Locate the cell with the specified text and output its [x, y] center coordinate. 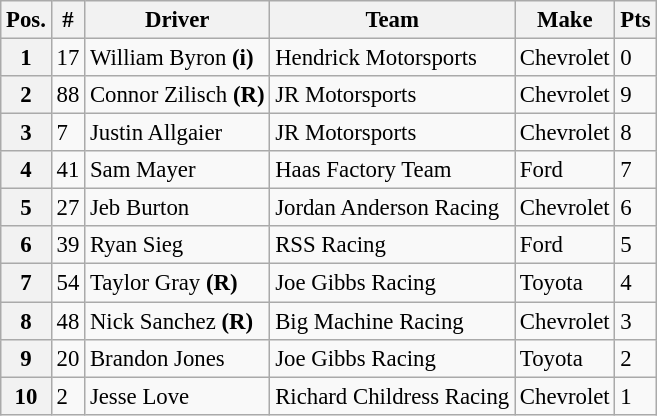
41 [68, 170]
RSS Racing [392, 245]
Nick Sanchez (R) [178, 321]
Hendrick Motorsports [392, 58]
Jesse Love [178, 396]
Taylor Gray (R) [178, 283]
Make [565, 20]
17 [68, 58]
Big Machine Racing [392, 321]
Driver [178, 20]
Sam Mayer [178, 170]
Ryan Sieg [178, 245]
Richard Childress Racing [392, 396]
# [68, 20]
Pos. [26, 20]
88 [68, 95]
Jeb Burton [178, 208]
Connor Zilisch (R) [178, 95]
0 [636, 58]
10 [26, 396]
48 [68, 321]
Justin Allgaier [178, 133]
Haas Factory Team [392, 170]
Team [392, 20]
William Byron (i) [178, 58]
Pts [636, 20]
54 [68, 283]
39 [68, 245]
20 [68, 358]
Jordan Anderson Racing [392, 208]
Brandon Jones [178, 358]
27 [68, 208]
